Capture the cell that displays the provided text and extract its (x, y) central coordinate. 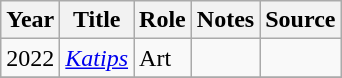
Katips (97, 58)
Year (30, 20)
Role (163, 20)
Source (300, 20)
2022 (30, 58)
Notes (225, 20)
Art (163, 58)
Title (97, 20)
